Detect which cell encompasses the target text, then output its (X, Y) center coordinate. 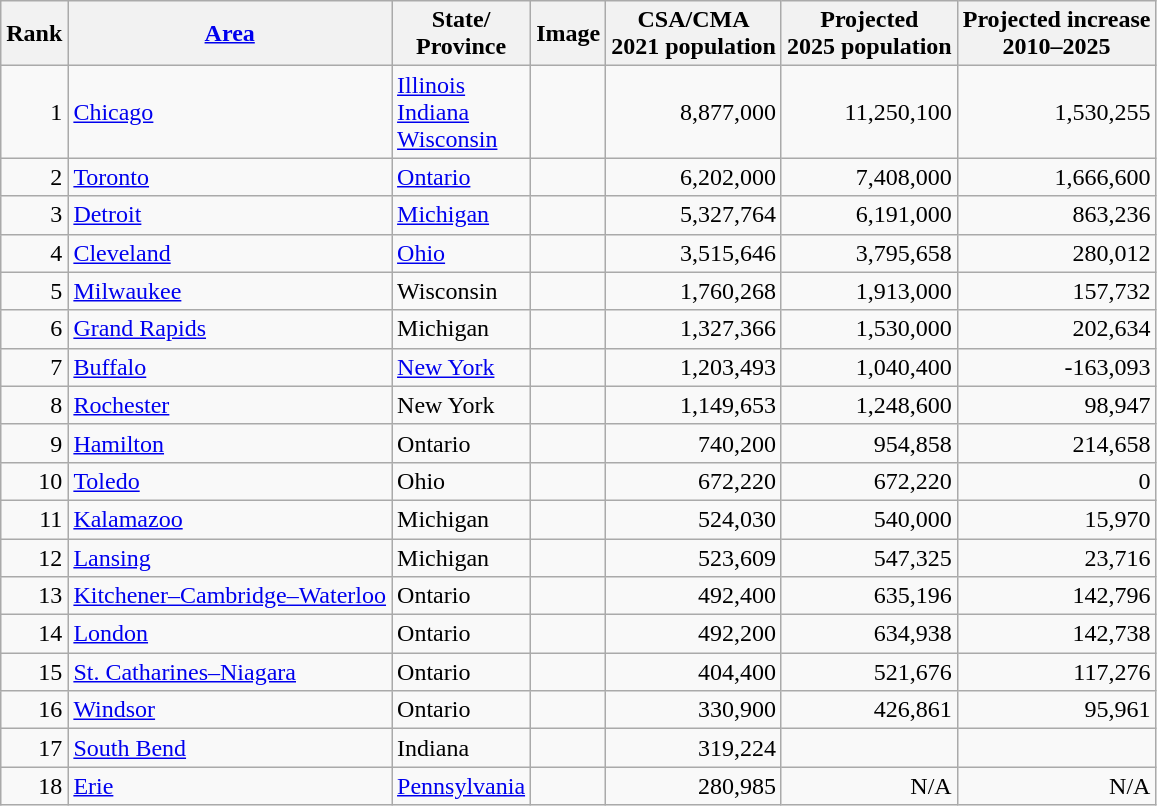
16 (34, 710)
98,947 (1056, 405)
Projected increase2010–2025 (1056, 34)
15,970 (1056, 519)
1,327,366 (694, 329)
634,938 (869, 634)
280,012 (1056, 253)
280,985 (694, 786)
Image (568, 34)
10 (34, 481)
11,250,100 (869, 112)
1,530,255 (1056, 112)
London (230, 634)
117,276 (1056, 672)
8,877,000 (694, 112)
Detroit (230, 215)
492,200 (694, 634)
9 (34, 443)
12 (34, 557)
South Bend (230, 748)
Hamilton (230, 443)
521,676 (869, 672)
2 (34, 177)
Projected2025 population (869, 34)
540,000 (869, 519)
3 (34, 215)
Rochester (230, 405)
Milwaukee (230, 291)
142,738 (1056, 634)
404,400 (694, 672)
Lansing (230, 557)
Chicago (230, 112)
Erie (230, 786)
13 (34, 596)
7 (34, 367)
IllinoisIndianaWisconsin (462, 112)
14 (34, 634)
Buffalo (230, 367)
954,858 (869, 443)
1,530,000 (869, 329)
St. Catharines–Niagara (230, 672)
Pennsylvania (462, 786)
Cleveland (230, 253)
1,760,268 (694, 291)
426,861 (869, 710)
4 (34, 253)
State/Province (462, 34)
Area (230, 34)
1,248,600 (869, 405)
5 (34, 291)
1,149,653 (694, 405)
0 (1056, 481)
330,900 (694, 710)
214,658 (1056, 443)
523,609 (694, 557)
18 (34, 786)
635,196 (869, 596)
5,327,764 (694, 215)
Kitchener–Cambridge–Waterloo (230, 596)
202,634 (1056, 329)
3,515,646 (694, 253)
1,666,600 (1056, 177)
863,236 (1056, 215)
1,203,493 (694, 367)
1,913,000 (869, 291)
Toronto (230, 177)
6,191,000 (869, 215)
492,400 (694, 596)
1 (34, 112)
Wisconsin (462, 291)
11 (34, 519)
6,202,000 (694, 177)
Rank (34, 34)
Windsor (230, 710)
-163,093 (1056, 367)
23,716 (1056, 557)
Grand Rapids (230, 329)
Kalamazoo (230, 519)
15 (34, 672)
1,040,400 (869, 367)
95,961 (1056, 710)
740,200 (694, 443)
319,224 (694, 748)
Toledo (230, 481)
CSA/CMA 2021 population (694, 34)
8 (34, 405)
7,408,000 (869, 177)
17 (34, 748)
142,796 (1056, 596)
6 (34, 329)
157,732 (1056, 291)
524,030 (694, 519)
3,795,658 (869, 253)
547,325 (869, 557)
Indiana (462, 748)
